Extract the [x, y] coordinate from the center of the cell holding the provided text.  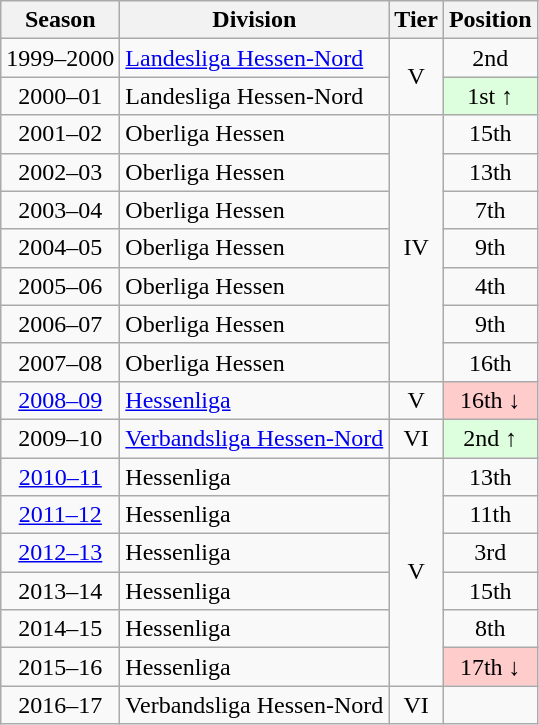
2005–06 [60, 286]
1999–2000 [60, 58]
2011–12 [60, 515]
16th ↓ [490, 400]
8th [490, 629]
1st ↑ [490, 96]
16th [490, 362]
Tier [416, 20]
2006–07 [60, 324]
3rd [490, 553]
2003–04 [60, 210]
2009–10 [60, 438]
2nd [490, 58]
2002–03 [60, 172]
2013–14 [60, 591]
2015–16 [60, 667]
2nd ↑ [490, 438]
Position [490, 20]
2012–13 [60, 553]
2010–11 [60, 477]
2007–08 [60, 362]
7th [490, 210]
17th ↓ [490, 667]
2008–09 [60, 400]
2014–15 [60, 629]
4th [490, 286]
IV [416, 248]
11th [490, 515]
2016–17 [60, 705]
Division [254, 20]
2000–01 [60, 96]
2004–05 [60, 248]
Season [60, 20]
2001–02 [60, 134]
